Find where the given text appears and provide that cell's center as (x, y) coordinate. 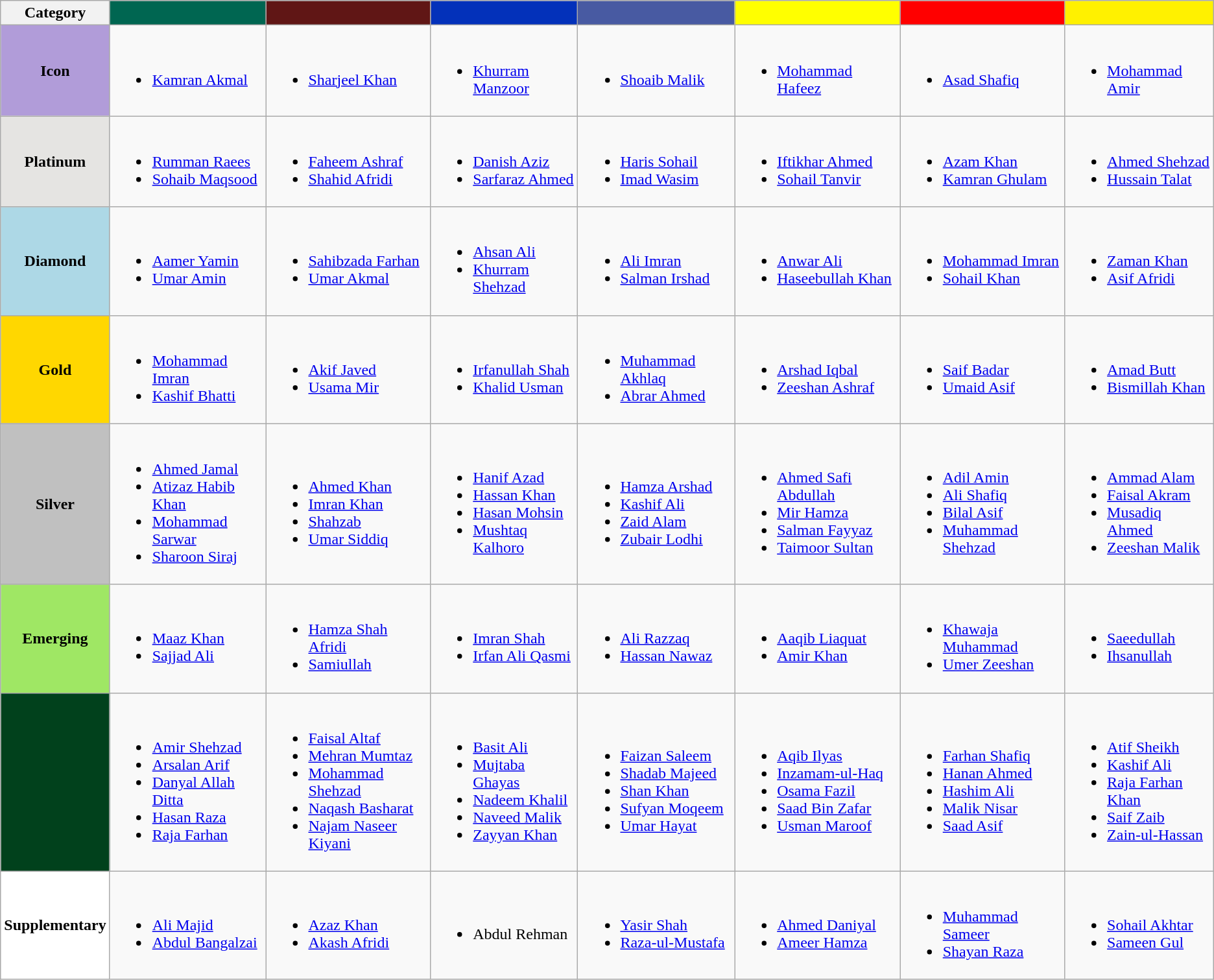
Ahmed Shehzad Hussain Talat (1139, 161)
Supplementary (55, 925)
Silver (55, 504)
Ali Razzaq Hassan Nawaz (656, 638)
Muhammad Akhlaq Abrar Ahmed (656, 370)
Anwar Ali Haseebullah Khan (818, 261)
Yasir Shah Raza-ul-Mustafa (656, 925)
Ahmed Daniyal Ameer Hamza (818, 925)
Adil Amin Ali Shafiq Bilal Asif Muhammad Shehzad (982, 504)
Azaz Khan Akash Afridi (348, 925)
Aamer Yamin Umar Amin (188, 261)
Basit Ali Mujtaba Ghayas Nadeem Khalil Naveed Malik Zayyan Khan (505, 782)
Aaqib Liaquat Amir Khan (818, 638)
Ammad Alam Faisal Akram Musadiq Ahmed Zeeshan Malik (1139, 504)
Sahibzada Farhan Umar Akmal (348, 261)
Farhan Shafiq Hanan Ahmed Hashim Ali Malik Nisar Saad Asif (982, 782)
Atif Sheikh Kashif Ali Raja Farhan Khan Saif Zaib Zain-ul-Hassan (1139, 782)
Mohammad Imran Sohail Khan (982, 261)
Category (55, 13)
Akif Javed Usama Mir (348, 370)
Sohail Akhtar Sameen Gul (1139, 925)
Khurram Manzoor (505, 71)
Maaz Khan Sajjad Ali (188, 638)
Ali Majid Abdul Bangalzai (188, 925)
Faisal Altaf Mehran Mumtaz Mohammad Shehzad Naqash Basharat Najam Naseer Kiyani (348, 782)
Danish Aziz Sarfaraz Ahmed (505, 161)
Rumman Raees Sohaib Maqsood (188, 161)
Faheem Ashraf Shahid Afridi (348, 161)
Ahmed Safi Abdullah Mir Hamza Salman Fayyaz Taimoor Sultan (818, 504)
Kamran Akmal (188, 71)
Saeedullah Ihsanullah (1139, 638)
Iftikhar Ahmed Sohail Tanvir (818, 161)
Ahsan Ali Khurram Shehzad (505, 261)
Saif Badar Umaid Asif (982, 370)
Gold (55, 370)
Icon (55, 71)
Hamza Shah Afridi Samiullah (348, 638)
Ahmed Khan Imran Khan Shahzab Umar Siddiq (348, 504)
Mohammad Imran Kashif Bhatti (188, 370)
Zaman Khan Asif Afridi (1139, 261)
Arshad Iqbal Zeeshan Ashraf (818, 370)
Platinum (55, 161)
Khawaja Muhammad Umer Zeeshan (982, 638)
Ahmed Jamal Atizaz Habib Khan Mohammad Sarwar Sharoon Siraj (188, 504)
Abdul Rehman (505, 925)
Amir Shehzad Arsalan Arif Danyal Allah Ditta Hasan Raza Raja Farhan (188, 782)
Asad Shafiq (982, 71)
Mohammad Hafeez (818, 71)
Hanif Azad Hassan Khan Hasan Mohsin Mushtaq Kalhoro (505, 504)
Amad Butt Bismillah Khan (1139, 370)
Azam Khan Kamran Ghulam (982, 161)
Aqib Ilyas Inzamam-ul-Haq Osama Fazil Saad Bin Zafar Usman Maroof (818, 782)
Mohammad Amir (1139, 71)
Muhammad Sameer Shayan Raza (982, 925)
Imran Shah Irfan Ali Qasmi (505, 638)
Faizan Saleem Shadab Majeed Shan Khan Sufyan Moqeem Umar Hayat (656, 782)
Diamond (55, 261)
Shoaib Malik (656, 71)
Emerging (55, 638)
Irfanullah Shah Khalid Usman (505, 370)
Sharjeel Khan (348, 71)
Hamza Arshad Kashif Ali Zaid Alam Zubair Lodhi (656, 504)
Ali Imran Salman Irshad (656, 261)
Haris Sohail Imad Wasim (656, 161)
